For the text-containing cell, return its midpoint in (x, y) coordinate format. 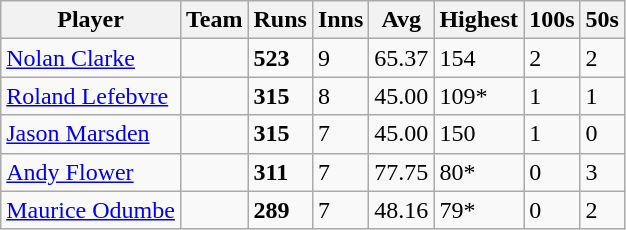
Runs (280, 20)
Maurice Odumbe (91, 210)
109* (479, 96)
150 (479, 134)
Jason Marsden (91, 134)
65.37 (402, 58)
77.75 (402, 172)
50s (602, 20)
Roland Lefebvre (91, 96)
Player (91, 20)
9 (340, 58)
79* (479, 210)
100s (552, 20)
Avg (402, 20)
289 (280, 210)
48.16 (402, 210)
80* (479, 172)
154 (479, 58)
523 (280, 58)
Inns (340, 20)
Highest (479, 20)
Nolan Clarke (91, 58)
Andy Flower (91, 172)
Team (214, 20)
311 (280, 172)
8 (340, 96)
3 (602, 172)
